Scan for the cell matching the given text and deliver its [X, Y] coordinate at center. 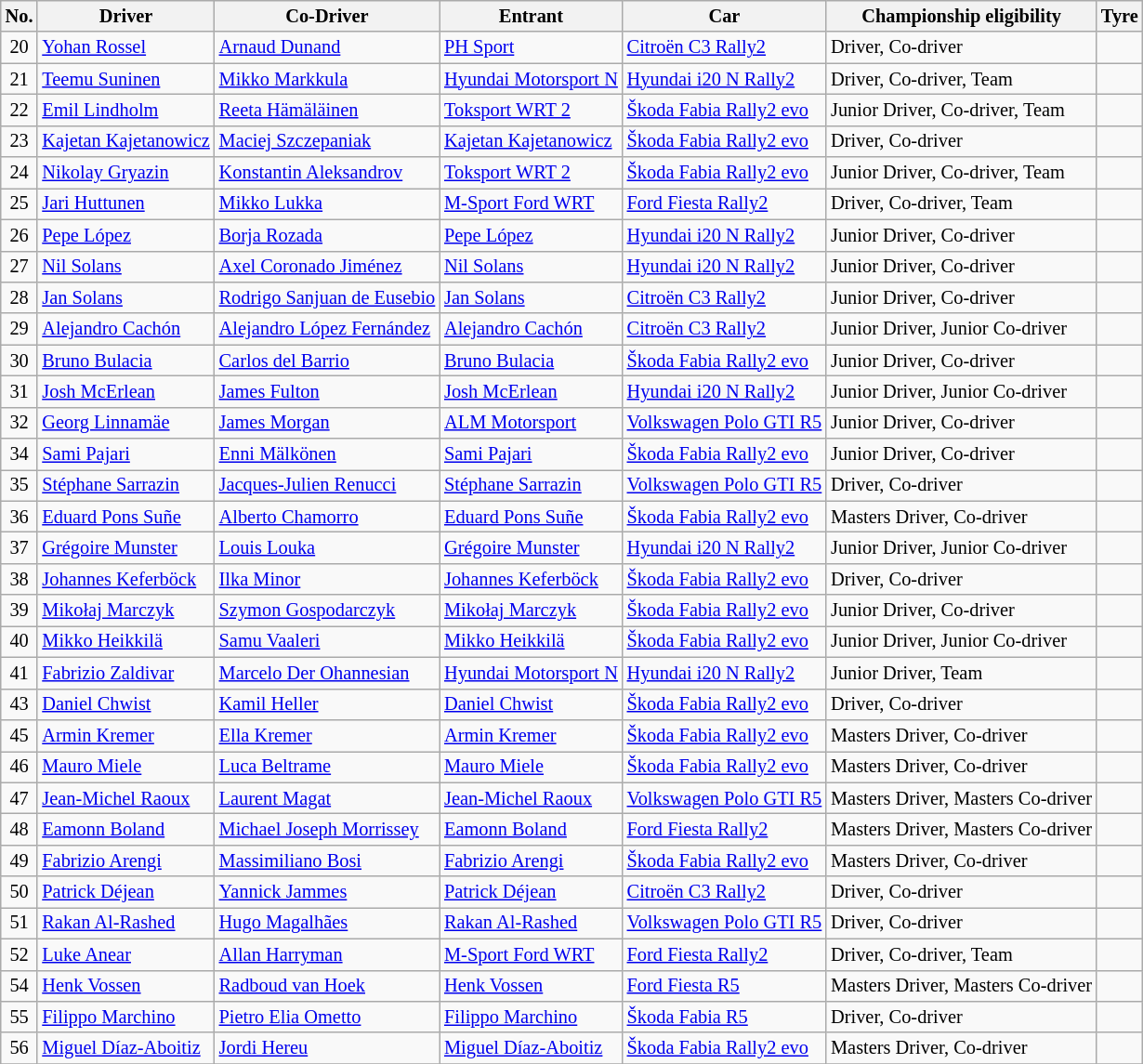
Tyre [1120, 16]
Samu Vaaleri [327, 641]
31 [20, 391]
Pietro Elia Ometto [327, 1017]
50 [20, 892]
Ford Fiesta R5 [725, 986]
Yohan Rossel [125, 47]
Emil Lindholm [125, 110]
45 [20, 735]
Georg Linnamäe [125, 423]
21 [20, 79]
James Morgan [327, 423]
Junior Driver, Team [961, 673]
43 [20, 704]
24 [20, 173]
Nikolay Gryazin [125, 173]
40 [20, 641]
52 [20, 954]
Mikko Lukka [327, 204]
22 [20, 110]
51 [20, 923]
Mikko Markkula [327, 79]
Alberto Chamorro [327, 517]
James Fulton [327, 391]
Entrant [532, 16]
Jacques-Julien Renucci [327, 485]
Jordi Hereu [327, 1048]
Jari Huttunen [125, 204]
20 [20, 47]
Teemu Suninen [125, 79]
Ilka Minor [327, 579]
Szymon Gospodarczyk [327, 611]
Yannick Jammes [327, 892]
Championship eligibility [961, 16]
ALM Motorsport [532, 423]
Maciej Szczepaniak [327, 141]
23 [20, 141]
32 [20, 423]
Reeta Hämäläinen [327, 110]
Allan Harryman [327, 954]
29 [20, 329]
PH Sport [532, 47]
34 [20, 454]
39 [20, 611]
Škoda Fabia R5 [725, 1017]
Rodrigo Sanjuan de Eusebio [327, 297]
Car [725, 16]
46 [20, 767]
Enni Mälkönen [327, 454]
35 [20, 485]
48 [20, 829]
Driver [125, 16]
Louis Louka [327, 547]
Luke Anear [125, 954]
25 [20, 204]
Arnaud Dunand [327, 47]
Co-Driver [327, 16]
Michael Joseph Morrissey [327, 829]
Laurent Magat [327, 798]
36 [20, 517]
Borja Rozada [327, 235]
Fabrizio Zaldivar [125, 673]
Alejandro López Fernández [327, 329]
Kamil Heller [327, 704]
26 [20, 235]
49 [20, 860]
Massimiliano Bosi [327, 860]
Hugo Magalhães [327, 923]
56 [20, 1048]
Axel Coronado Jiménez [327, 267]
Luca Beltrame [327, 767]
55 [20, 1017]
54 [20, 986]
Konstantin Aleksandrov [327, 173]
30 [20, 361]
27 [20, 267]
Carlos del Barrio [327, 361]
41 [20, 673]
47 [20, 798]
Ella Kremer [327, 735]
28 [20, 297]
No. [20, 16]
37 [20, 547]
38 [20, 579]
Marcelo Der Ohannesian [327, 673]
Radboud van Hoek [327, 986]
